Detect which cell encompasses the target text, then output its (X, Y) center coordinate. 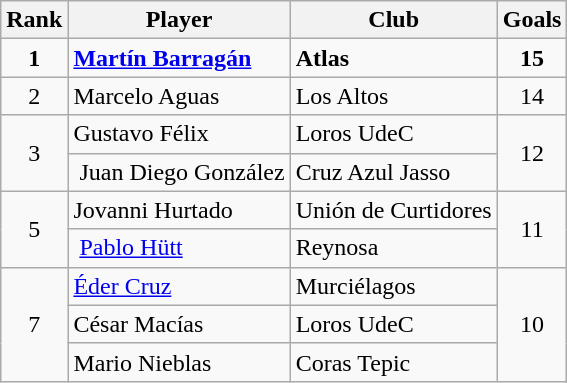
Éder Cruz (179, 286)
Jovanni Hurtado (179, 210)
Marcelo Aguas (179, 96)
Atlas (394, 58)
3 (34, 153)
Cruz Azul Jasso (394, 172)
Juan Diego González (179, 172)
Gustavo Félix (179, 134)
1 (34, 58)
Goals (532, 20)
11 (532, 229)
5 (34, 229)
Reynosa (394, 248)
7 (34, 324)
Mario Nieblas (179, 362)
Coras Tepic (394, 362)
Unión de Curtidores (394, 210)
Rank (34, 20)
Club (394, 20)
10 (532, 324)
Martín Barragán (179, 58)
Pablo Hütt (179, 248)
15 (532, 58)
14 (532, 96)
Murciélagos (394, 286)
Player (179, 20)
Los Altos (394, 96)
12 (532, 153)
2 (34, 96)
César Macías (179, 324)
